Scan for the cell matching the given text and deliver its [x, y] coordinate at center. 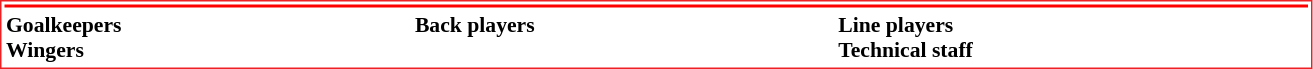
GoalkeepersWingers [207, 37]
Back players [623, 37]
Line playersTechnical staff [1072, 37]
